Determine the (x, y) coordinate at the center of the cell enclosing the given text.  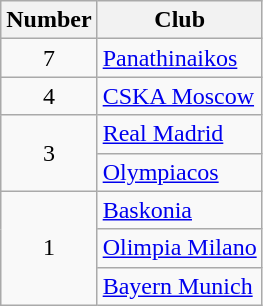
Olimpia Milano (180, 248)
Bayern Munich (180, 286)
Number (49, 20)
7 (49, 58)
1 (49, 248)
Club (180, 20)
3 (49, 153)
Olympiacos (180, 172)
Real Madrid (180, 134)
4 (49, 96)
CSKA Moscow (180, 96)
Panathinaikos (180, 58)
Baskonia (180, 210)
